Detect which cell encompasses the target text, then output its (X, Y) center coordinate. 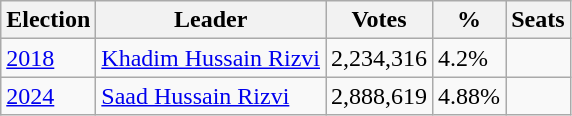
2,234,316 (380, 58)
2018 (48, 58)
Saad Hussain Rizvi (211, 96)
2024 (48, 96)
Seats (538, 20)
4.2% (470, 58)
4.88% (470, 96)
Leader (211, 20)
% (470, 20)
Election (48, 20)
2,888,619 (380, 96)
Votes (380, 20)
Khadim Hussain Rizvi (211, 58)
